Detect which cell encompasses the target text, then output its [x, y] center coordinate. 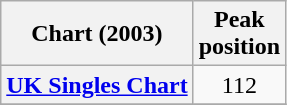
Peakposition [239, 34]
Chart (2003) [97, 34]
UK Singles Chart [97, 85]
112 [239, 85]
